Determine the (x, y) coordinate at the center of the cell enclosing the given text.  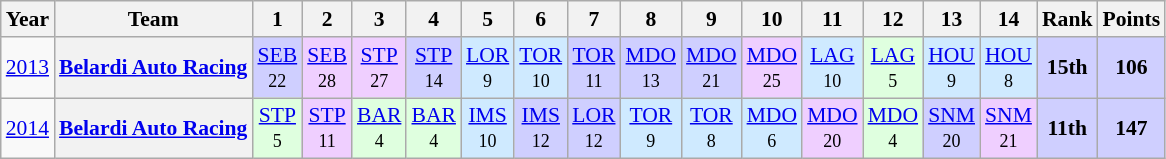
SNM21 (1008, 128)
MDO20 (832, 128)
TOR10 (540, 68)
7 (594, 19)
TOR9 (652, 128)
5 (488, 19)
SEB22 (277, 68)
12 (894, 19)
MDO21 (712, 68)
MDO25 (772, 68)
LAG10 (832, 68)
2013 (28, 68)
STP5 (277, 128)
10 (772, 19)
STP11 (327, 128)
LOR9 (488, 68)
MDO4 (894, 128)
IMS10 (488, 128)
2014 (28, 128)
147 (1132, 128)
TOR8 (712, 128)
Year (28, 19)
9 (712, 19)
MDO13 (652, 68)
SEB28 (327, 68)
MDO6 (772, 128)
15th (1068, 68)
11th (1068, 128)
1 (277, 19)
SNM20 (952, 128)
TOR11 (594, 68)
Points (1132, 19)
11 (832, 19)
HOU8 (1008, 68)
LOR12 (594, 128)
LAG5 (894, 68)
8 (652, 19)
2 (327, 19)
HOU9 (952, 68)
13 (952, 19)
Team (153, 19)
IMS12 (540, 128)
6 (540, 19)
14 (1008, 19)
Rank (1068, 19)
4 (434, 19)
3 (380, 19)
STP27 (380, 68)
STP14 (434, 68)
106 (1132, 68)
